Capture the cell that displays the provided text and extract its (x, y) central coordinate. 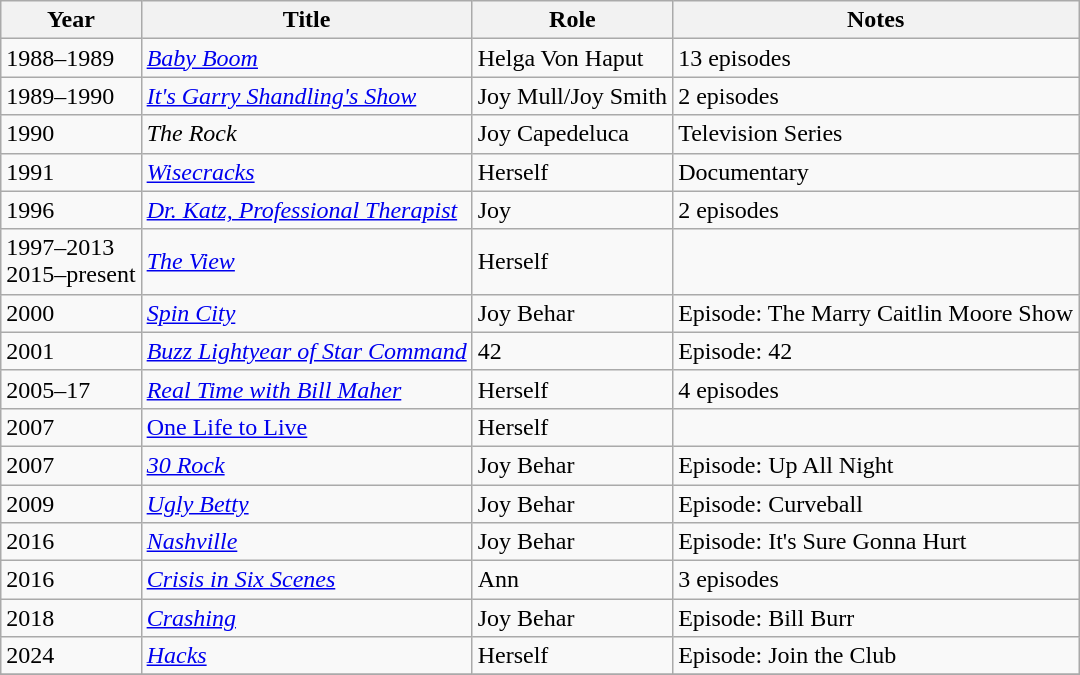
4 episodes (876, 389)
Joy (572, 210)
13 episodes (876, 58)
Role (572, 20)
Episode: It's Sure Gonna Hurt (876, 542)
Joy Capedeluca (572, 134)
Episode: Join the Club (876, 656)
Episode: Curveball (876, 503)
Baby Boom (306, 58)
1988–1989 (71, 58)
It's Garry Shandling's Show (306, 96)
Title (306, 20)
Buzz Lightyear of Star Command (306, 351)
Episode: The Marry Caitlin Moore Show (876, 313)
2018 (71, 618)
Ann (572, 580)
Spin City (306, 313)
One Life to Live (306, 427)
Dr. Katz, Professional Therapist (306, 210)
Episode: Up All Night (876, 465)
Crisis in Six Scenes (306, 580)
Year (71, 20)
Ugly Betty (306, 503)
Episode: 42 (876, 351)
2009 (71, 503)
The Rock (306, 134)
2001 (71, 351)
42 (572, 351)
1990 (71, 134)
Crashing (306, 618)
Joy Mull/Joy Smith (572, 96)
Nashville (306, 542)
Episode: Bill Burr (876, 618)
Documentary (876, 172)
2000 (71, 313)
Television Series (876, 134)
2005–17 (71, 389)
Hacks (306, 656)
The View (306, 262)
30 Rock (306, 465)
1997–20132015–present (71, 262)
Helga Von Haput (572, 58)
Wisecracks (306, 172)
3 episodes (876, 580)
1991 (71, 172)
Real Time with Bill Maher (306, 389)
Notes (876, 20)
1989–1990 (71, 96)
1996 (71, 210)
2024 (71, 656)
